From the cell containing the given text, extract its center point as [X, Y] coordinate. 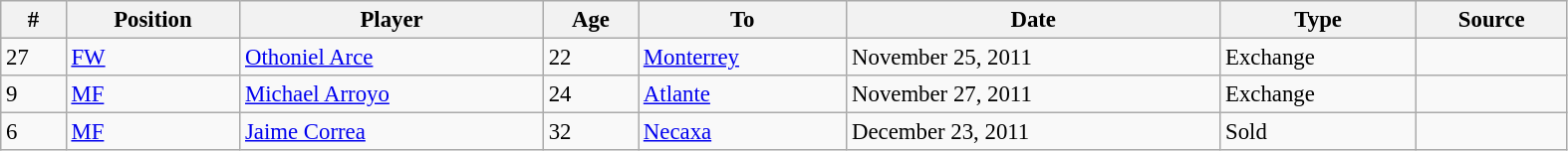
Age [590, 20]
27 [34, 58]
Necaxa [743, 132]
November 25, 2011 [1034, 58]
Source [1490, 20]
Jaime Correa [392, 132]
Monterrey [743, 58]
32 [590, 132]
Atlante [743, 94]
Type [1319, 20]
Michael Arroyo [392, 94]
November 27, 2011 [1034, 94]
Position [153, 20]
FW [153, 58]
To [743, 20]
Sold [1319, 132]
9 [34, 94]
Date [1034, 20]
Othoniel Arce [392, 58]
24 [590, 94]
22 [590, 58]
6 [34, 132]
Player [392, 20]
# [34, 20]
December 23, 2011 [1034, 132]
